From the cell containing the given text, extract its center point as (x, y) coordinate. 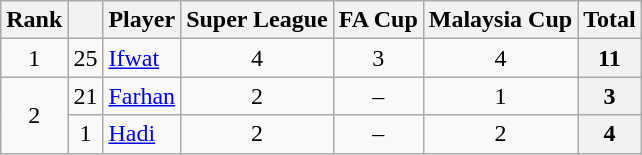
Super League (258, 20)
Hadi (142, 134)
Malaysia Cup (500, 20)
FA Cup (378, 20)
Player (142, 20)
11 (610, 58)
25 (86, 58)
21 (86, 96)
Ifwat (142, 58)
Total (610, 20)
Rank (34, 20)
Farhan (142, 96)
